Return [X, Y] of the center of cell containing provided text 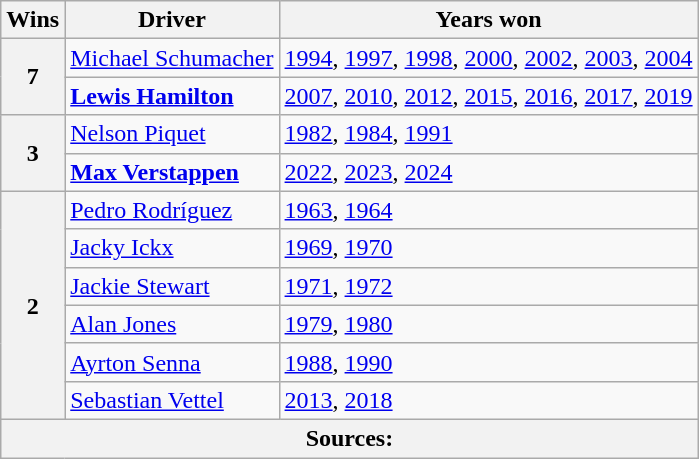
Alan Jones [172, 324]
Max Verstappen [172, 172]
Sebastian Vettel [172, 400]
1994, 1997, 1998, 2000, 2002, 2003, 2004 [488, 58]
Sources: [350, 438]
1971, 1972 [488, 286]
Pedro Rodríguez [172, 210]
7 [33, 77]
2013, 2018 [488, 400]
Wins [33, 20]
Jacky Ickx [172, 248]
1969, 1970 [488, 248]
Michael Schumacher [172, 58]
2007, 2010, 2012, 2015, 2016, 2017, 2019 [488, 96]
Jackie Stewart [172, 286]
1982, 1984, 1991 [488, 134]
Ayrton Senna [172, 362]
1988, 1990 [488, 362]
Driver [172, 20]
Nelson Piquet [172, 134]
Years won [488, 20]
2 [33, 305]
1963, 1964 [488, 210]
1979, 1980 [488, 324]
3 [33, 153]
Lewis Hamilton [172, 96]
2022, 2023, 2024 [488, 172]
